Detect which cell encompasses the target text, then output its [x, y] center coordinate. 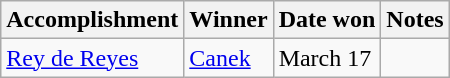
Canek [228, 58]
Winner [228, 20]
Date won [327, 20]
Rey de Reyes [92, 58]
Notes [415, 20]
March 17 [327, 58]
Accomplishment [92, 20]
